Provide the [x, y] coordinate of the cell's center where the given text is located.  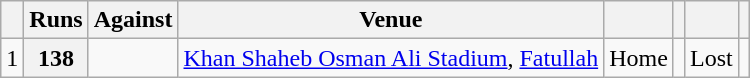
Lost [711, 58]
138 [56, 58]
1 [12, 58]
Home [639, 58]
Venue [391, 20]
Khan Shaheb Osman Ali Stadium, Fatullah [391, 58]
Runs [56, 20]
Against [133, 20]
